Scan for the cell matching the given text and deliver its [x, y] coordinate at center. 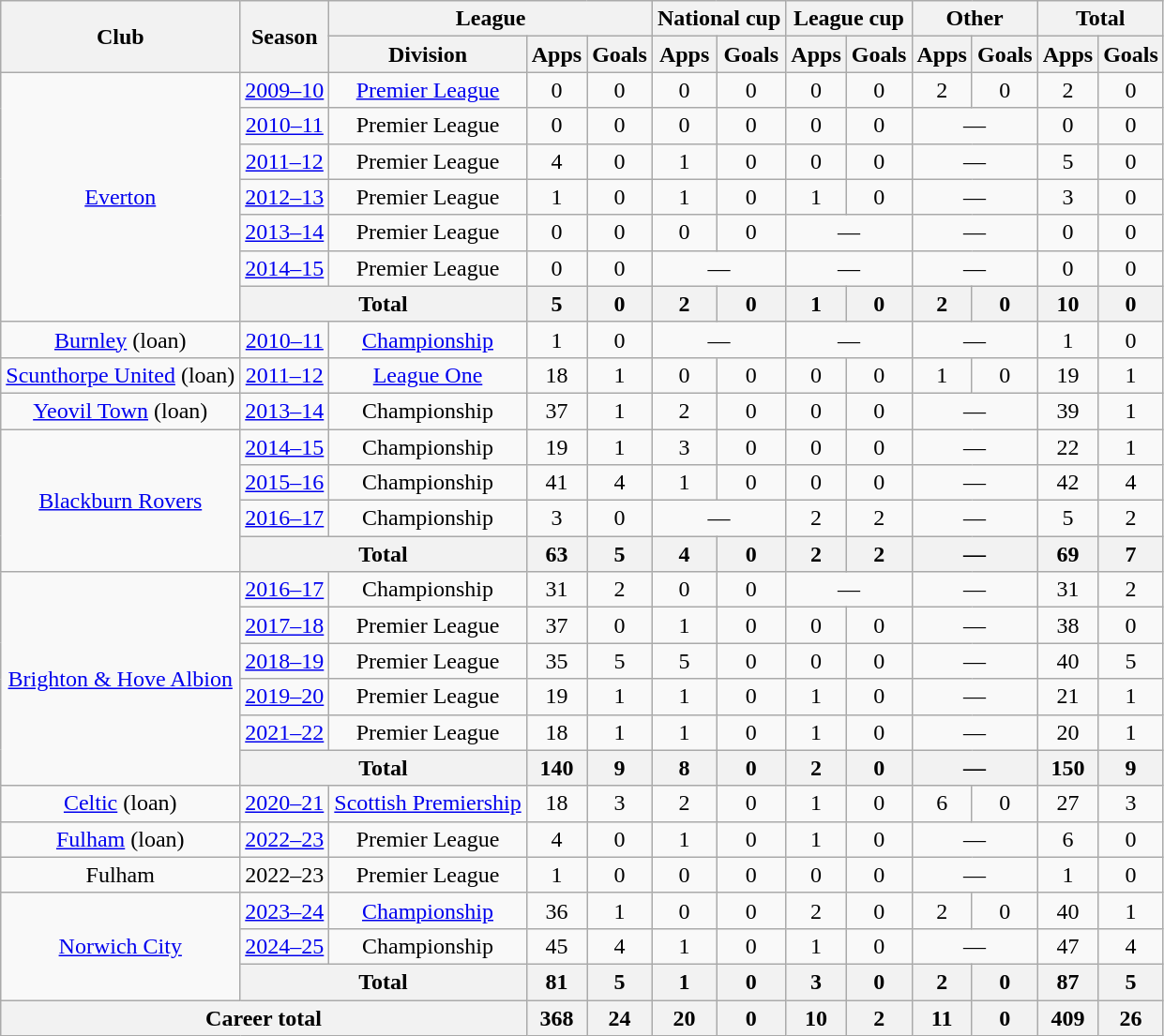
Fulham [120, 875]
2023–24 [285, 910]
2020–21 [285, 803]
87 [1067, 982]
368 [556, 1017]
Celtic (loan) [120, 803]
7 [1131, 554]
Brighton & Hove Albion [120, 679]
Norwich City [120, 946]
Season [285, 37]
2021–22 [285, 732]
47 [1067, 946]
21 [1067, 697]
409 [1067, 1017]
140 [556, 768]
Division [428, 54]
45 [556, 946]
38 [1067, 625]
2017–18 [285, 625]
Yeovil Town (loan) [120, 411]
2018–19 [285, 661]
150 [1067, 768]
Fulham (loan) [120, 839]
26 [1131, 1017]
Everton [120, 197]
41 [556, 483]
2019–20 [285, 697]
Burnley (loan) [120, 339]
Blackburn Rovers [120, 501]
Club [120, 37]
27 [1067, 803]
2015–16 [285, 483]
35 [556, 661]
League cup [849, 19]
Scunthorpe United (loan) [120, 375]
Scottish Premiership [428, 803]
24 [620, 1017]
42 [1067, 483]
2009–10 [285, 90]
36 [556, 910]
69 [1067, 554]
11 [942, 1017]
League One [428, 375]
Career total [264, 1017]
39 [1067, 411]
8 [684, 768]
League [491, 19]
National cup [718, 19]
81 [556, 982]
63 [556, 554]
2012–13 [285, 197]
Other [975, 19]
22 [1067, 447]
2024–25 [285, 946]
